Determine the (x, y) coordinate at the center of the cell enclosing the given text.  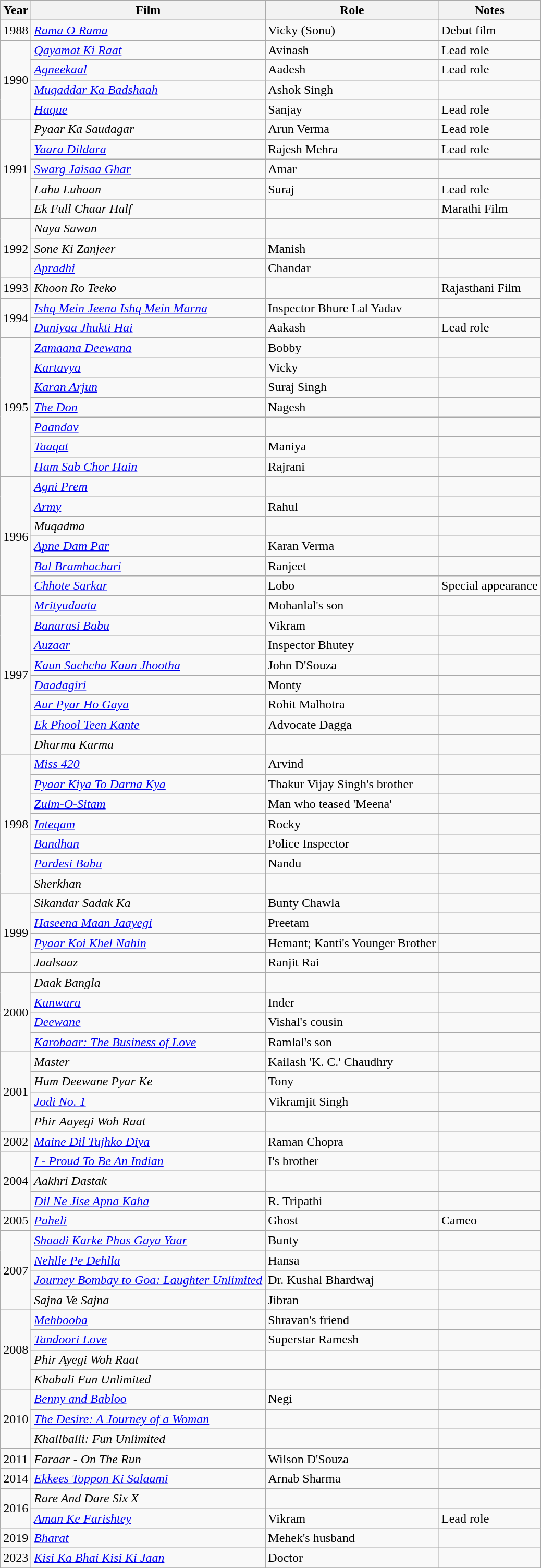
Arnab Sharma (352, 1478)
Mrityudaata (148, 606)
Manish (352, 249)
Thakur Vijay Singh's brother (352, 784)
2002 (16, 1141)
Inder (352, 1002)
Muqaddar Ka Badshaah (148, 90)
Inteqam (148, 824)
1992 (16, 248)
Rajasthani Film (490, 288)
Khallballi: Fun Unlimited (148, 1439)
2004 (16, 1181)
I - Proud To Be An Indian (148, 1161)
The Don (148, 407)
1990 (16, 80)
Ghost (352, 1221)
Deewane (148, 1022)
Rajrani (352, 467)
Aakash (352, 328)
Taaqat (148, 447)
Zamaana Deewana (148, 348)
Hum Deewane Pyar Ke (148, 1082)
Vicky (352, 367)
Maniya (352, 447)
Bobby (352, 348)
2014 (16, 1478)
Daak Bangla (148, 983)
Arun Verma (352, 129)
Aakhri Dastak (148, 1181)
Cameo (490, 1221)
Year (16, 10)
Hemant; Kanti's Younger Brother (352, 943)
Karan Verma (352, 546)
Phir Aayegi Woh Raat (148, 1121)
1998 (16, 824)
Lahu Luhaan (148, 189)
2000 (16, 1012)
Ishq Mein Jeena Ishq Mein Marna (148, 308)
The Desire: A Journey of a Woman (148, 1419)
Faraar - On The Run (148, 1459)
Dr. Kushal Bhardwaj (352, 1280)
Pardesi Babu (148, 863)
Rohit Malhotra (352, 705)
Lobo (352, 586)
Kaun Sachcha Kaun Jhootha (148, 665)
Negi (352, 1399)
Zulm-O-Sitam (148, 804)
Auzaar (148, 645)
Marathi Film (490, 209)
Hansa (352, 1260)
Bunty (352, 1241)
Suraj Singh (352, 387)
Master (148, 1062)
Vikramjit Singh (352, 1101)
Mehek's husband (352, 1538)
Advocate Dagga (352, 725)
Rare And Dare Six X (148, 1498)
Man who teased 'Meena' (352, 804)
Aman Ke Farishtey (148, 1518)
2001 (16, 1092)
Suraj (352, 189)
Shravan's friend (352, 1320)
2007 (16, 1270)
Ramlal's son (352, 1042)
Special appearance (490, 586)
Qayamat Ki Raat (148, 50)
1993 (16, 288)
Raman Chopra (352, 1141)
Vicky (Sonu) (352, 30)
Wilson D'Souza (352, 1459)
Rajesh Mehra (352, 149)
1991 (16, 169)
Swarg Jaisaa Ghar (148, 169)
Tandoori Love (148, 1340)
Jodi No. 1 (148, 1101)
Ek Full Chaar Half (148, 209)
Ham Sab Chor Hain (148, 467)
Pyaar Kiya To Darna Kya (148, 784)
I's brother (352, 1161)
Banarasi Babu (148, 626)
Apradhi (148, 268)
Khabali Fun Unlimited (148, 1379)
Tony (352, 1082)
Apne Dam Par (148, 546)
1995 (16, 407)
Aur Pyar Ho Gaya (148, 705)
Arvind (352, 764)
Dharma Karma (148, 744)
Sikandar Sadak Ka (148, 903)
Nagesh (352, 407)
Pyaar Koi Khel Nahin (148, 943)
Ranjeet (352, 566)
Journey Bombay to Goa: Laughter Unlimited (148, 1280)
Jibran (352, 1300)
Naya Sawan (148, 228)
Mehbooba (148, 1320)
Army (148, 506)
Khoon Ro Teeko (148, 288)
Agni Prem (148, 486)
Preetam (352, 923)
Ashok Singh (352, 90)
2008 (16, 1350)
Police Inspector (352, 843)
Sajna Ve Sajna (148, 1300)
Agneekaal (148, 70)
2011 (16, 1459)
Karan Arjun (148, 387)
Shaadi Karke Phas Gaya Yaar (148, 1241)
Paandav (148, 427)
Pyaar Ka Saudagar (148, 129)
1999 (16, 933)
Role (352, 10)
Debut film (490, 30)
2010 (16, 1419)
Bunty Chawla (352, 903)
Ek Phool Teen Kante (148, 725)
Haque (148, 109)
Nandu (352, 863)
Phir Ayegi Woh Raat (148, 1359)
Chandar (352, 268)
Notes (490, 10)
Duniyaa Jhukti Hai (148, 328)
Paheli (148, 1221)
2005 (16, 1221)
Film (148, 10)
Kunwara (148, 1002)
Doctor (352, 1558)
Benny and Babloo (148, 1399)
2023 (16, 1558)
Bharat (148, 1538)
Aadesh (352, 70)
Bandhan (148, 843)
Karobaar: The Business of Love (148, 1042)
1994 (16, 318)
Sanjay (352, 109)
Ekkees Toppon Ki Salaami (148, 1478)
1988 (16, 30)
Sherkhan (148, 884)
Bal Bramhachari (148, 566)
Kisi Ka Bhai Kisi Ki Jaan (148, 1558)
Jaalsaaz (148, 963)
Daadagiri (148, 685)
Muqadma (148, 526)
Maine Dil Tujhko Diya (148, 1141)
Mohanlal's son (352, 606)
Miss 420 (148, 764)
Avinash (352, 50)
Chhote Sarkar (148, 586)
1997 (16, 675)
R. Tripathi (352, 1200)
2016 (16, 1508)
Sone Ki Zanjeer (148, 249)
Haseena Maan Jaayegi (148, 923)
Monty (352, 685)
2019 (16, 1538)
1996 (16, 536)
John D'Souza (352, 665)
Amar (352, 169)
Superstar Ramesh (352, 1340)
Ranjit Rai (352, 963)
Rocky (352, 824)
Inspector Bhutey (352, 645)
Kartavya (148, 367)
Kailash 'K. C.' Chaudhry (352, 1062)
Rama O Rama (148, 30)
Vishal's cousin (352, 1022)
Yaara Dildara (148, 149)
Dil Ne Jise Apna Kaha (148, 1200)
Rahul (352, 506)
Nehlle Pe Dehlla (148, 1260)
Inspector Bhure Lal Yadav (352, 308)
